Locate the cell with the specified text and output its [x, y] center coordinate. 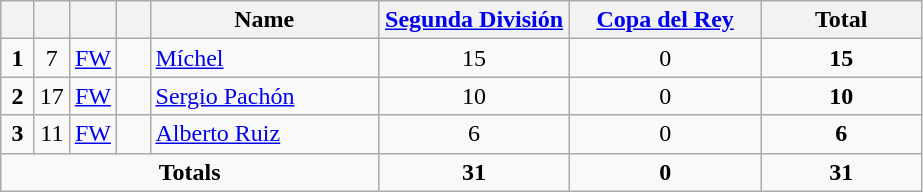
7 [52, 58]
2 [18, 96]
17 [52, 96]
11 [52, 134]
Alberto Ruiz [264, 134]
1 [18, 58]
Segunda División [474, 20]
Total [842, 20]
Sergio Pachón [264, 96]
Copa del Rey [666, 20]
Name [264, 20]
3 [18, 134]
Míchel [264, 58]
Totals [190, 172]
